For the text-containing cell, return its midpoint in [X, Y] coordinate format. 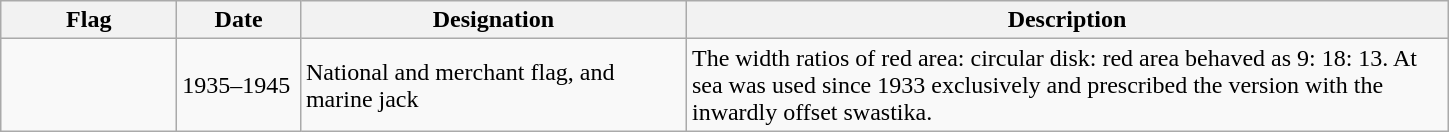
Description [1066, 20]
Flag [89, 20]
Designation [493, 20]
Date [239, 20]
National and merchant flag, and marine jack [493, 85]
1935–1945 [239, 85]
